Return the [X, Y] coordinate for the center point of the cell that contains the specified text.  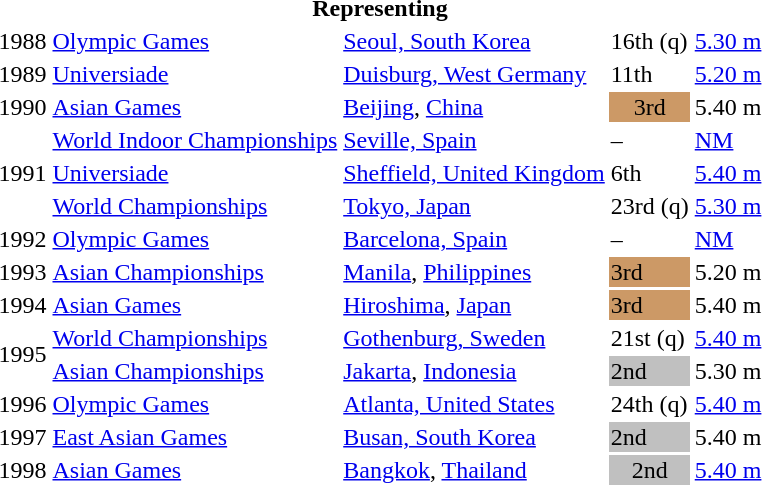
Tokyo, Japan [474, 206]
East Asian Games [195, 437]
23rd (q) [650, 206]
Beijing, China [474, 107]
16th (q) [650, 41]
Duisburg, West Germany [474, 74]
Busan, South Korea [474, 437]
Barcelona, Spain [474, 239]
11th [650, 74]
Sheffield, United Kingdom [474, 173]
Seoul, South Korea [474, 41]
Gothenburg, Sweden [474, 338]
Atlanta, United States [474, 404]
24th (q) [650, 404]
Bangkok, Thailand [474, 470]
Jakarta, Indonesia [474, 371]
World Indoor Championships [195, 140]
6th [650, 173]
Manila, Philippines [474, 272]
Hiroshima, Japan [474, 305]
Seville, Spain [474, 140]
21st (q) [650, 338]
